Capture the cell that displays the provided text and extract its [x, y] central coordinate. 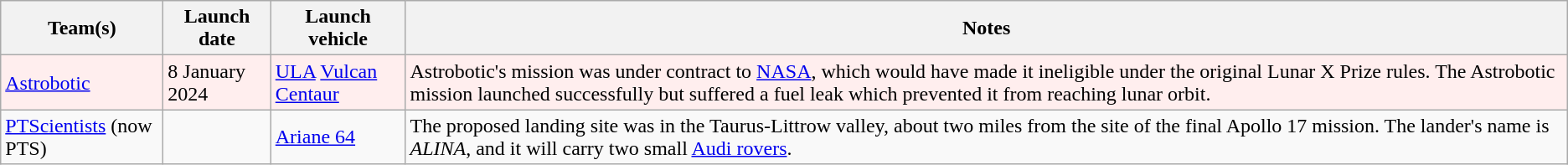
Launch vehicle [338, 28]
Launch date [217, 28]
Astrobotic [82, 82]
Team(s) [82, 28]
8 January 2024 [217, 82]
PTScientists (now PTS) [82, 137]
Ariane 64 [338, 137]
Notes [987, 28]
ULA Vulcan Centaur [338, 82]
